Search for the cell housing the specified text and yield its (X, Y) center coordinate. 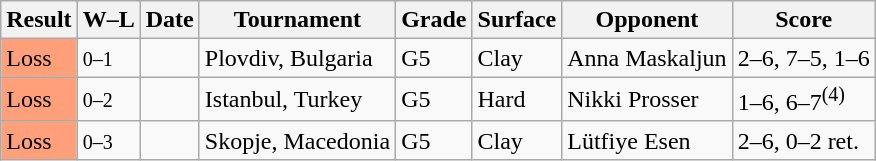
1–6, 6–7(4) (804, 100)
2–6, 7–5, 1–6 (804, 58)
0–2 (108, 100)
Grade (434, 20)
2–6, 0–2 ret. (804, 140)
Surface (517, 20)
Istanbul, Turkey (297, 100)
W–L (108, 20)
Nikki Prosser (647, 100)
Opponent (647, 20)
0–1 (108, 58)
Lütfiye Esen (647, 140)
Anna Maskaljun (647, 58)
Plovdiv, Bulgaria (297, 58)
Date (170, 20)
Tournament (297, 20)
Hard (517, 100)
Skopje, Macedonia (297, 140)
Score (804, 20)
0–3 (108, 140)
Result (39, 20)
